Extract the [x, y] coordinate from the center of the cell holding the provided text.  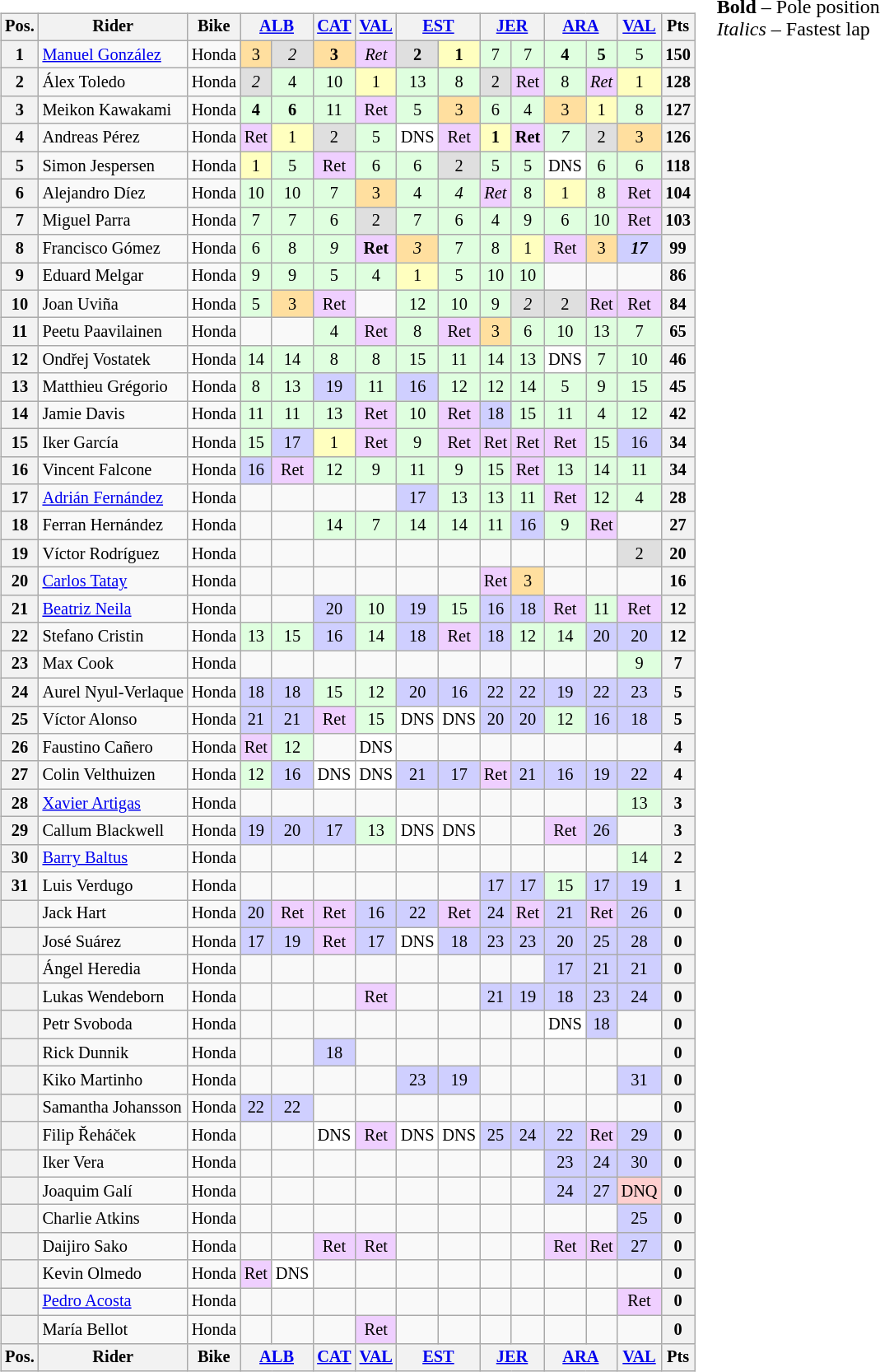
84 [677, 304]
Peetu Paavilainen [114, 332]
Eduard Melgar [114, 277]
Ángel Heredia [114, 969]
86 [677, 277]
Vincent Falcone [114, 470]
Callum Blackwell [114, 831]
Iker García [114, 442]
Samantha Johansson [114, 1108]
150 [677, 54]
Matthieu Grégorio [114, 387]
Joaquim Galí [114, 1191]
127 [677, 110]
Kiko Martinho [114, 1080]
Simon Jespersen [114, 166]
Ferran Hernández [114, 525]
DNQ [640, 1191]
Aurel Nyul-Verlaque [114, 692]
Rick Dunnik [114, 1052]
Daijiro Sako [114, 1247]
65 [677, 332]
José Suárez [114, 941]
Filip Řeháček [114, 1136]
Pedro Acosta [114, 1302]
Beatriz Neila [114, 609]
Max Cook [114, 665]
Lukas Wendeborn [114, 997]
Charlie Atkins [114, 1219]
Andreas Pérez [114, 138]
128 [677, 82]
126 [677, 138]
María Bellot [114, 1329]
Ondřej Vostatek [114, 360]
118 [677, 166]
Víctor Rodríguez [114, 553]
Barry Baltus [114, 858]
Miguel Parra [114, 221]
45 [677, 387]
99 [677, 249]
46 [677, 360]
Colin Velthuizen [114, 775]
Jamie Davis [114, 415]
Stefano Cristin [114, 637]
Faustino Cañero [114, 748]
Manuel González [114, 54]
Adrián Fernández [114, 498]
Jack Hart [114, 914]
42 [677, 415]
Iker Vera [114, 1164]
Joan Uviña [114, 304]
Xavier Artigas [114, 803]
Petr Svoboda [114, 1024]
Víctor Alonso [114, 720]
Alejandro Díez [114, 194]
Meikon Kawakami [114, 110]
Kevin Olmedo [114, 1274]
Álex Toledo [114, 82]
Luis Verdugo [114, 886]
Francisco Gómez [114, 249]
103 [677, 221]
104 [677, 194]
Carlos Tatay [114, 581]
